Return the [X, Y] coordinate for the center point of the cell that contains the specified text.  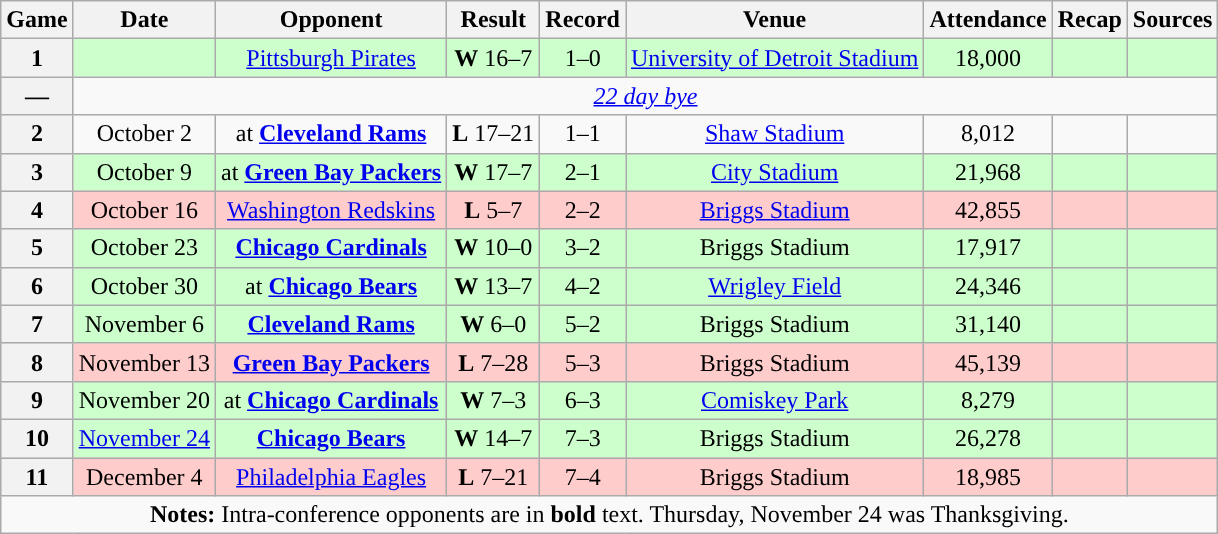
1 [37, 58]
October 16 [144, 210]
at Green Bay Packers [330, 172]
5–2 [583, 324]
Chicago Cardinals [330, 248]
7–3 [583, 438]
October 2 [144, 134]
42,855 [988, 210]
8,012 [988, 134]
Chicago Bears [330, 438]
University of Detroit Stadium [775, 58]
at Cleveland Rams [330, 134]
W 7–3 [494, 400]
2–1 [583, 172]
6 [37, 286]
Wrigley Field [775, 286]
Philadelphia Eagles [330, 477]
10 [37, 438]
Recap [1090, 20]
11 [37, 477]
W 14–7 [494, 438]
L 5–7 [494, 210]
November 13 [144, 362]
W 16–7 [494, 58]
18,000 [988, 58]
Notes: Intra-conference opponents are in bold text. Thursday, November 24 was Thanksgiving. [610, 515]
November 24 [144, 438]
1–1 [583, 134]
Result [494, 20]
4 [37, 210]
8 [37, 362]
W 6–0 [494, 324]
October 23 [144, 248]
2 [37, 134]
at Chicago Bears [330, 286]
26,278 [988, 438]
Record [583, 20]
L 7–21 [494, 477]
22 day bye [646, 96]
17,917 [988, 248]
Attendance [988, 20]
— [37, 96]
W 10–0 [494, 248]
Sources [1172, 20]
Pittsburgh Pirates [330, 58]
Green Bay Packers [330, 362]
7–4 [583, 477]
5–3 [583, 362]
21,968 [988, 172]
2–2 [583, 210]
4–2 [583, 286]
November 6 [144, 324]
November 20 [144, 400]
3–2 [583, 248]
L 7–28 [494, 362]
October 9 [144, 172]
9 [37, 400]
45,139 [988, 362]
8,279 [988, 400]
W 13–7 [494, 286]
24,346 [988, 286]
Venue [775, 20]
Opponent [330, 20]
Game [37, 20]
31,140 [988, 324]
Date [144, 20]
Washington Redskins [330, 210]
Comiskey Park [775, 400]
Shaw Stadium [775, 134]
December 4 [144, 477]
L 17–21 [494, 134]
at Chicago Cardinals [330, 400]
3 [37, 172]
October 30 [144, 286]
6–3 [583, 400]
7 [37, 324]
5 [37, 248]
18,985 [988, 477]
Cleveland Rams [330, 324]
W 17–7 [494, 172]
1–0 [583, 58]
City Stadium [775, 172]
